Return the (x, y) coordinate for the center point of the cell that contains the specified text.  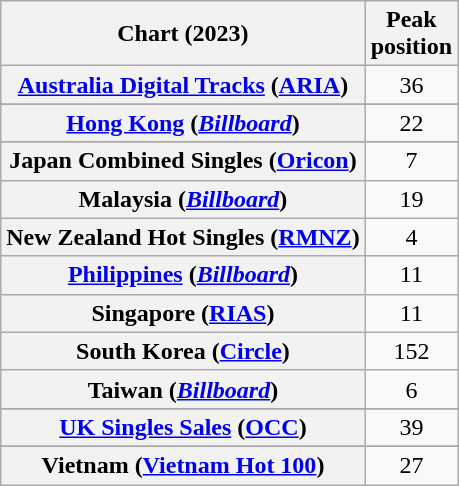
27 (411, 465)
Vietnam (Vietnam Hot 100) (183, 465)
South Korea (Circle) (183, 351)
4 (411, 237)
22 (411, 123)
Japan Combined Singles (Oricon) (183, 161)
39 (411, 427)
Peakposition (411, 34)
6 (411, 389)
New Zealand Hot Singles (RMNZ) (183, 237)
Malaysia (Billboard) (183, 199)
36 (411, 85)
Australia Digital Tracks (ARIA) (183, 85)
7 (411, 161)
19 (411, 199)
Philippines (Billboard) (183, 275)
Singapore (RIAS) (183, 313)
Chart (2023) (183, 34)
Taiwan (Billboard) (183, 389)
UK Singles Sales (OCC) (183, 427)
152 (411, 351)
Hong Kong (Billboard) (183, 123)
